From the cell containing the given text, extract its center point as [x, y] coordinate. 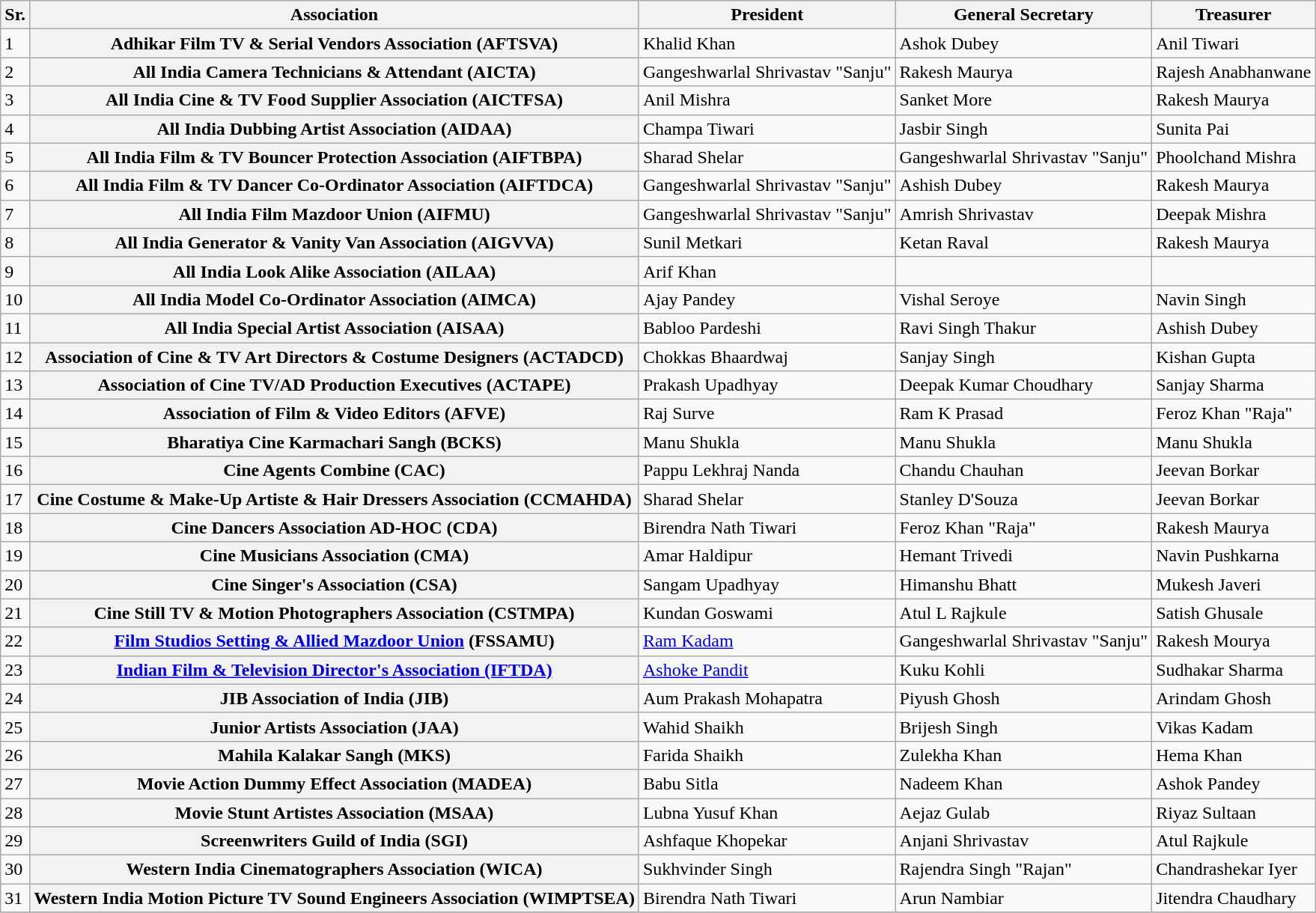
Screenwriters Guild of India (SGI) [335, 841]
All India Cine & TV Food Supplier Association (AICTFSA) [335, 100]
Ram K Prasad [1024, 414]
Aum Prakash Mohapatra [767, 698]
Pappu Lekhraj Nanda [767, 471]
JIB Association of India (JIB) [335, 698]
Sanket More [1024, 100]
Jasbir Singh [1024, 129]
Adhikar Film TV & Serial Vendors Association (AFTSVA) [335, 43]
Indian Film & Television Director's Association (IFTDA) [335, 670]
Cine Costume & Make-Up Artiste & Hair Dressers Association (CCMAHDA) [335, 499]
Hema Khan [1234, 755]
23 [15, 670]
2 [15, 72]
Atul L Rajkule [1024, 613]
Deepak Kumar Choudhary [1024, 385]
18 [15, 528]
29 [15, 841]
31 [15, 898]
Vishal Seroye [1024, 299]
Vikas Kadam [1234, 727]
Ashoke Pandit [767, 670]
Navin Pushkarna [1234, 556]
Himanshu Bhatt [1024, 584]
Ketan Raval [1024, 242]
Kishan Gupta [1234, 357]
Cine Singer's Association (CSA) [335, 584]
Wahid Shaikh [767, 727]
Amrish Shrivastav [1024, 214]
Mukesh Javeri [1234, 584]
Prakash Upadhyay [767, 385]
Stanley D'Souza [1024, 499]
Film Studios Setting & Allied Mazdoor Union (FSSAMU) [335, 641]
Deepak Mishra [1234, 214]
Arif Khan [767, 271]
Nadeem Khan [1024, 784]
Cine Musicians Association (CMA) [335, 556]
Ashok Dubey [1024, 43]
Hemant Trivedi [1024, 556]
Anil Mishra [767, 100]
Riyaz Sultaan [1234, 812]
Movie Action Dummy Effect Association (MADEA) [335, 784]
Western India Motion Picture TV Sound Engineers Association (WIMPTSEA) [335, 898]
All India Film Mazdoor Union (AIFMU) [335, 214]
All India Film & TV Dancer Co-Ordinator Association (AIFTDCA) [335, 186]
19 [15, 556]
Amar Haldipur [767, 556]
Ajay Pandey [767, 299]
10 [15, 299]
Phoolchand Mishra [1234, 157]
Farida Shaikh [767, 755]
Brijesh Singh [1024, 727]
Ashfaque Khopekar [767, 841]
30 [15, 870]
9 [15, 271]
All India Look Alike Association (AILAA) [335, 271]
Rajendra Singh "Rajan" [1024, 870]
Kuku Kohli [1024, 670]
11 [15, 328]
Cine Dancers Association AD-HOC (CDA) [335, 528]
24 [15, 698]
Piyush Ghosh [1024, 698]
Sudhakar Sharma [1234, 670]
Sanjay Singh [1024, 357]
Babu Sitla [767, 784]
Sukhvinder Singh [767, 870]
21 [15, 613]
Atul Rajkule [1234, 841]
8 [15, 242]
Rakesh Mourya [1234, 641]
General Secretary [1024, 15]
Movie Stunt Artistes Association (MSAA) [335, 812]
All India Special Artist Association (AISAA) [335, 328]
1 [15, 43]
Arun Nambiar [1024, 898]
Ashok Pandey [1234, 784]
Sanjay Sharma [1234, 385]
Kundan Goswami [767, 613]
Sangam Upadhyay [767, 584]
Chokkas Bhaardwaj [767, 357]
Rajesh Anabhanwane [1234, 72]
Association of Cine TV/AD Production Executives (ACTAPE) [335, 385]
14 [15, 414]
Sr. [15, 15]
All India Film & TV Bouncer Protection Association (AIFTBPA) [335, 157]
All India Model Co-Ordinator Association (AIMCA) [335, 299]
Arindam Ghosh [1234, 698]
13 [15, 385]
All India Dubbing Artist Association (AIDAA) [335, 129]
3 [15, 100]
6 [15, 186]
All India Camera Technicians & Attendant (AICTA) [335, 72]
Navin Singh [1234, 299]
Junior Artists Association (JAA) [335, 727]
4 [15, 129]
16 [15, 471]
Bharatiya Cine Karmachari Sangh (BCKS) [335, 442]
25 [15, 727]
Ravi Singh Thakur [1024, 328]
Khalid Khan [767, 43]
Cine Still TV & Motion Photographers Association (CSTMPA) [335, 613]
Aejaz Gulab [1024, 812]
Chandrashekar Iyer [1234, 870]
Anjani Shrivastav [1024, 841]
12 [15, 357]
Association of Film & Video Editors (AFVE) [335, 414]
Zulekha Khan [1024, 755]
Western India Cinematographers Association (WICA) [335, 870]
Babloo Pardeshi [767, 328]
President [767, 15]
Anil Tiwari [1234, 43]
20 [15, 584]
26 [15, 755]
Ram Kadam [767, 641]
5 [15, 157]
Sunil Metkari [767, 242]
7 [15, 214]
Mahila Kalakar Sangh (MKS) [335, 755]
Chandu Chauhan [1024, 471]
Sunita Pai [1234, 129]
Jitendra Chaudhary [1234, 898]
15 [15, 442]
Association of Cine & TV Art Directors & Costume Designers (ACTADCD) [335, 357]
27 [15, 784]
All India Generator & Vanity Van Association (AIGVVA) [335, 242]
Champa Tiwari [767, 129]
Raj Surve [767, 414]
Lubna Yusuf Khan [767, 812]
Cine Agents Combine (CAC) [335, 471]
Association [335, 15]
Treasurer [1234, 15]
Satish Ghusale [1234, 613]
22 [15, 641]
28 [15, 812]
17 [15, 499]
